Identify which cell holds the provided text, then report its (x, y) central coordinate. 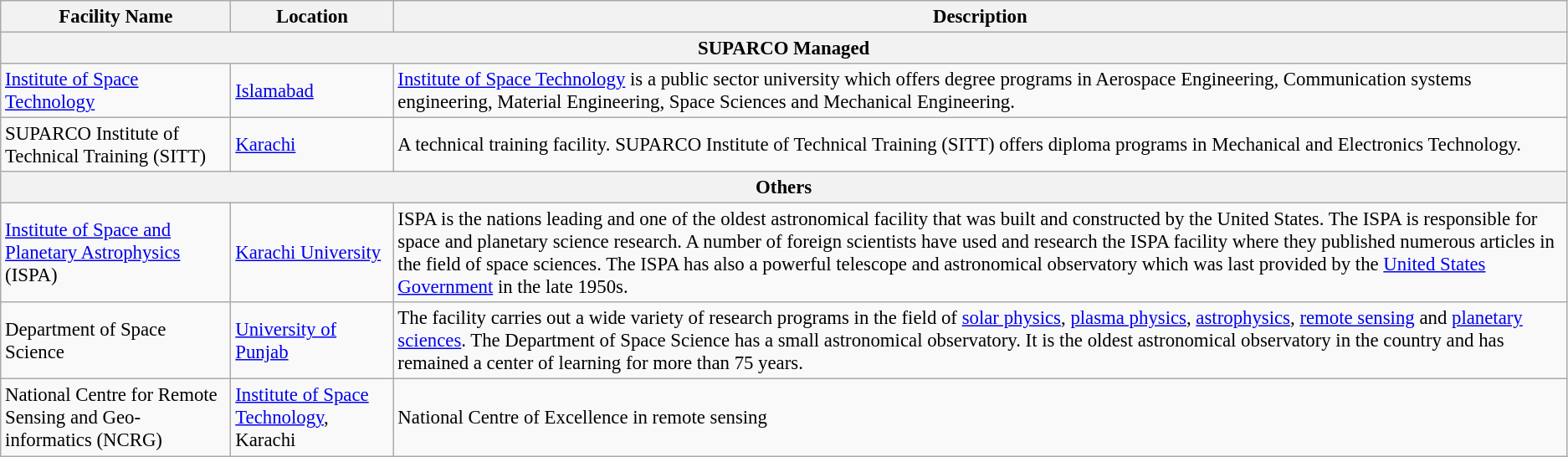
A technical training facility. SUPARCO Institute of Technical Training (SITT) offers diploma programs in Mechanical and Electronics Technology. (980, 146)
Islamabad (312, 90)
National Centre of Excellence in remote sensing (980, 418)
Institute of Space Technology, Karachi (312, 418)
Karachi University (312, 253)
University of Punjab (312, 341)
Facility Name (115, 17)
Karachi (312, 146)
National Centre for Remote Sensing and Geo-informatics (NCRG) (115, 418)
Location (312, 17)
Department of Space Science (115, 341)
SUPARCO Institute of Technical Training (SITT) (115, 146)
Description (980, 17)
SUPARCO Managed (784, 49)
Institute of Space and Planetary Astrophysics (ISPA) (115, 253)
Institute of Space Technology (115, 90)
Others (784, 187)
